Find where the given text appears and provide that cell's center as (X, Y) coordinate. 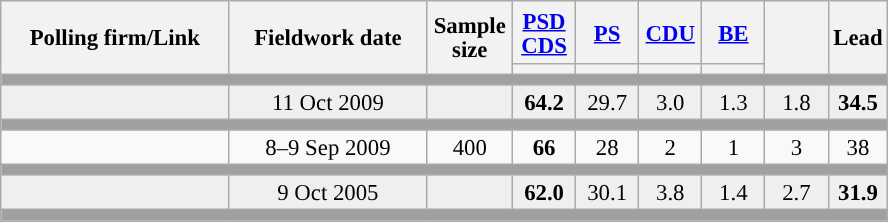
11 Oct 2009 (328, 102)
2.7 (796, 194)
Fieldwork date (328, 38)
400 (470, 148)
38 (858, 148)
29.7 (608, 102)
3 (796, 148)
PSDCDS (544, 32)
BE (734, 32)
Lead (858, 38)
9 Oct 2005 (328, 194)
3.8 (670, 194)
1.8 (796, 102)
64.2 (544, 102)
8–9 Sep 2009 (328, 148)
2 (670, 148)
66 (544, 148)
PS (608, 32)
1 (734, 148)
62.0 (544, 194)
CDU (670, 32)
1.3 (734, 102)
Polling firm/Link (115, 38)
3.0 (670, 102)
31.9 (858, 194)
1.4 (734, 194)
28 (608, 148)
30.1 (608, 194)
34.5 (858, 102)
Sample size (470, 38)
